Return the [x, y] coordinate for the center point of the cell that contains the specified text.  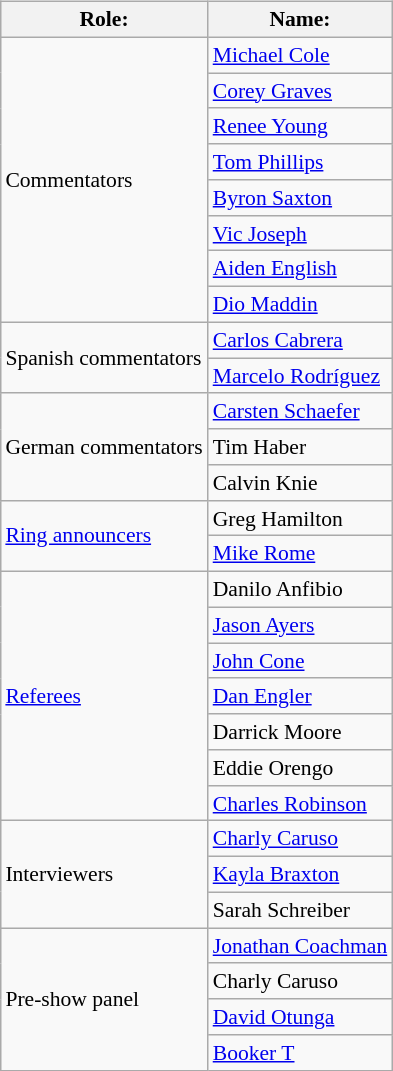
Pre-show panel [104, 999]
Commentators [104, 180]
Interviewers [104, 874]
David Otunga [300, 1017]
Booker T [300, 1053]
Dan Engler [300, 696]
Jonathan Coachman [300, 946]
Danilo Anfibio [300, 590]
Darrick Moore [300, 732]
Dio Maddin [300, 305]
Vic Joseph [300, 233]
Carlos Cabrera [300, 340]
Role: [104, 20]
Marcelo Rodríguez [300, 376]
Kayla Braxton [300, 875]
Corey Graves [300, 91]
Tim Haber [300, 447]
Ring announcers [104, 536]
Mike Rome [300, 554]
John Cone [300, 661]
Michael Cole [300, 55]
Calvin Knie [300, 483]
Charles Robinson [300, 803]
Spanish commentators [104, 358]
Sarah Schreiber [300, 910]
Jason Ayers [300, 625]
Tom Phillips [300, 162]
Byron Saxton [300, 198]
Aiden English [300, 269]
Referees [104, 696]
German commentators [104, 446]
Name: [300, 20]
Greg Hamilton [300, 518]
Eddie Orengo [300, 768]
Renee Young [300, 126]
Carsten Schaefer [300, 411]
